Output the (X, Y) coordinate of the center of the cell containing the given text.  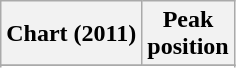
Peak position (188, 34)
Chart (2011) (72, 34)
